For the text-containing cell, return its midpoint in (x, y) coordinate format. 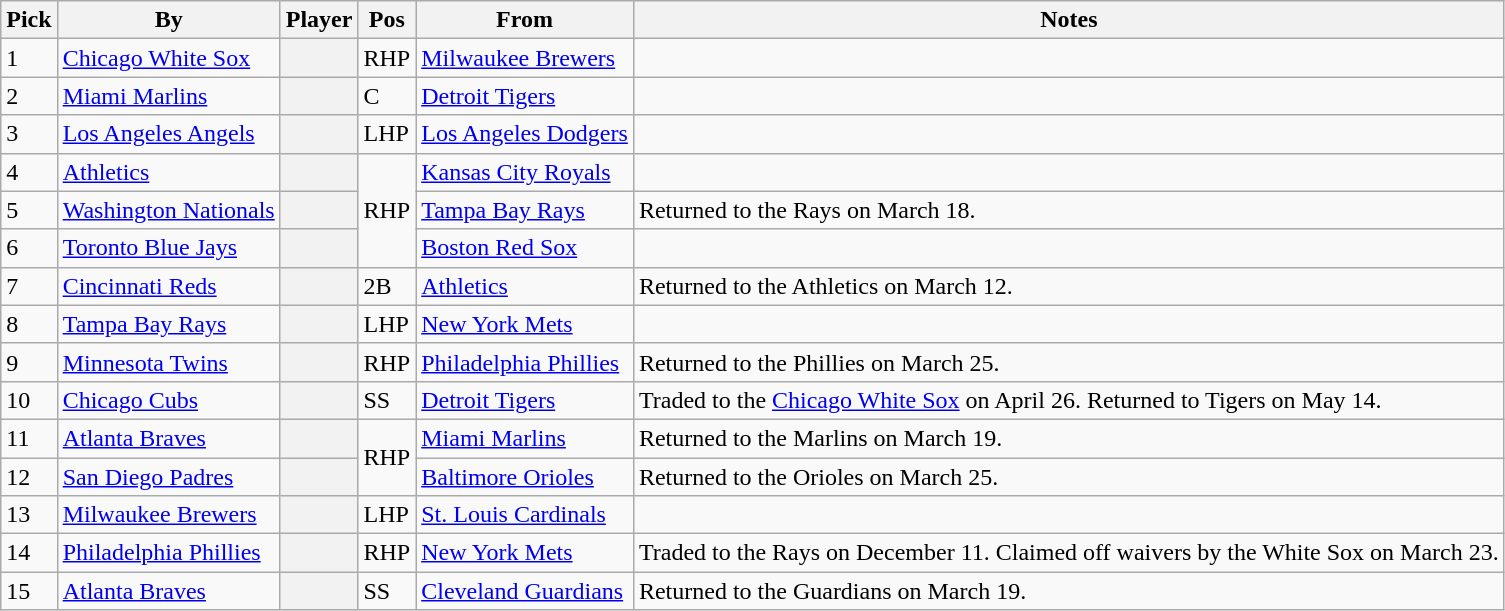
5 (29, 210)
Cincinnati Reds (168, 286)
1 (29, 58)
3 (29, 134)
Pos (387, 20)
Returned to the Marlins on March 19. (1068, 438)
10 (29, 400)
Chicago Cubs (168, 400)
Returned to the Rays on March 18. (1068, 210)
15 (29, 591)
Washington Nationals (168, 210)
14 (29, 553)
Toronto Blue Jays (168, 248)
8 (29, 324)
Pick (29, 20)
2 (29, 96)
Los Angeles Dodgers (525, 134)
Player (319, 20)
Returned to the Phillies on March 25. (1068, 362)
Returned to the Guardians on March 19. (1068, 591)
2B (387, 286)
Cleveland Guardians (525, 591)
Returned to the Orioles on March 25. (1068, 477)
9 (29, 362)
Returned to the Athletics on March 12. (1068, 286)
Boston Red Sox (525, 248)
13 (29, 515)
Chicago White Sox (168, 58)
11 (29, 438)
Kansas City Royals (525, 172)
From (525, 20)
Notes (1068, 20)
St. Louis Cardinals (525, 515)
Traded to the Chicago White Sox on April 26. Returned to Tigers on May 14. (1068, 400)
Traded to the Rays on December 11. Claimed off waivers by the White Sox on March 23. (1068, 553)
By (168, 20)
Baltimore Orioles (525, 477)
Los Angeles Angels (168, 134)
4 (29, 172)
Minnesota Twins (168, 362)
6 (29, 248)
12 (29, 477)
San Diego Padres (168, 477)
7 (29, 286)
C (387, 96)
